Pinpoint the cell where the given text exists, returning its (X, Y) midpoint coordinate. 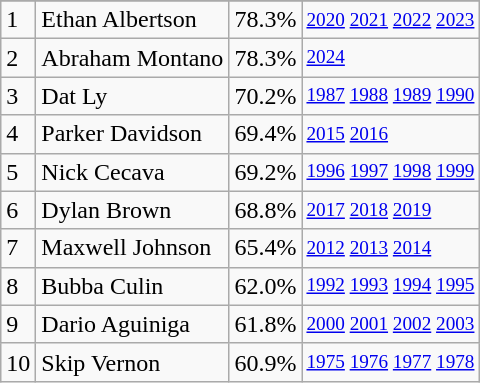
69.2% (266, 172)
2 (18, 58)
Abraham Montano (132, 58)
2017 2018 2019 (390, 210)
65.4% (266, 248)
Dat Ly (132, 96)
Maxwell Johnson (132, 248)
Ethan Albertson (132, 20)
2000 2001 2002 2003 (390, 324)
7 (18, 248)
1987 1988 1989 1990 (390, 96)
Nick Cecava (132, 172)
1 (18, 20)
10 (18, 362)
Bubba Culin (132, 286)
Parker Davidson (132, 134)
61.8% (266, 324)
2015 2016 (390, 134)
Dario Aguiniga (132, 324)
62.0% (266, 286)
60.9% (266, 362)
68.8% (266, 210)
1992 1993 1994 1995 (390, 286)
Skip Vernon (132, 362)
6 (18, 210)
5 (18, 172)
2020 2021 2022 2023 (390, 20)
9 (18, 324)
70.2% (266, 96)
4 (18, 134)
3 (18, 96)
2012 2013 2014 (390, 248)
1996 1997 1998 1999 (390, 172)
8 (18, 286)
Dylan Brown (132, 210)
2024 (390, 58)
1975 1976 1977 1978 (390, 362)
69.4% (266, 134)
